Provide the (X, Y) coordinate of the cell's center where the given text is located.  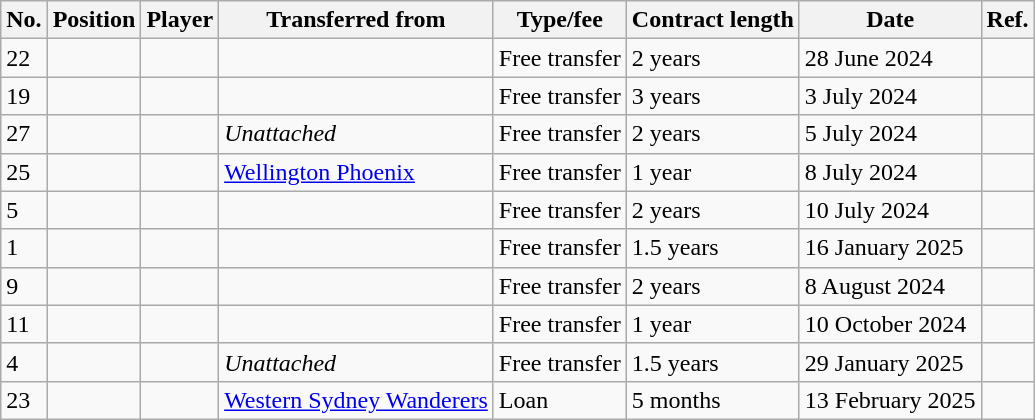
5 July 2024 (890, 134)
25 (24, 172)
No. (24, 20)
8 July 2024 (890, 172)
13 February 2025 (890, 400)
Position (94, 20)
Date (890, 20)
9 (24, 286)
3 July 2024 (890, 96)
Transferred from (356, 20)
Ref. (1008, 20)
3 years (712, 96)
10 July 2024 (890, 210)
Player (180, 20)
5 (24, 210)
28 June 2024 (890, 58)
23 (24, 400)
4 (24, 362)
19 (24, 96)
Wellington Phoenix (356, 172)
8 August 2024 (890, 286)
11 (24, 324)
27 (24, 134)
10 October 2024 (890, 324)
29 January 2025 (890, 362)
Western Sydney Wanderers (356, 400)
5 months (712, 400)
Contract length (712, 20)
1 (24, 248)
Type/fee (560, 20)
16 January 2025 (890, 248)
22 (24, 58)
Loan (560, 400)
